Return [X, Y] of the center of cell containing provided text 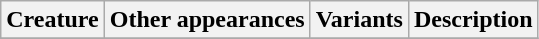
Other appearances [207, 20]
Variants [359, 20]
Description [473, 20]
Creature [52, 20]
